Determine the [X, Y] coordinate at the center of the cell enclosing the given text.  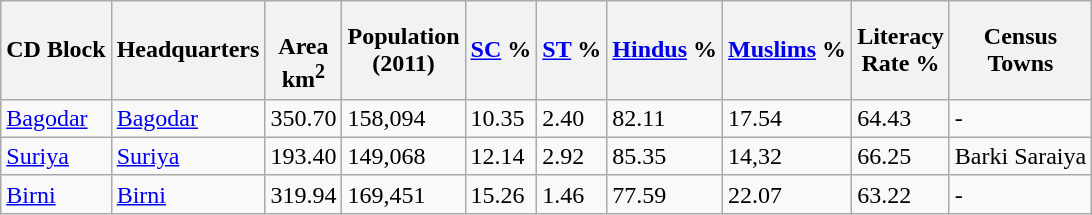
Literacy Rate % [901, 50]
82.11 [665, 118]
169,451 [404, 194]
350.70 [304, 118]
Muslims % [788, 50]
149,068 [404, 156]
66.25 [901, 156]
63.22 [901, 194]
193.40 [304, 156]
22.07 [788, 194]
Barki Saraiya [1020, 156]
CensusTowns [1020, 50]
85.35 [665, 156]
ST % [572, 50]
64.43 [901, 118]
CD Block [56, 50]
SC % [501, 50]
Hindus % [665, 50]
319.94 [304, 194]
158,094 [404, 118]
Population(2011) [404, 50]
14,32 [788, 156]
77.59 [665, 194]
1.46 [572, 194]
17.54 [788, 118]
15.26 [501, 194]
2.40 [572, 118]
12.14 [501, 156]
Headquarters [188, 50]
Areakm2 [304, 50]
10.35 [501, 118]
2.92 [572, 156]
